Provide the [X, Y] coordinate of the cell's center where the given text is located.  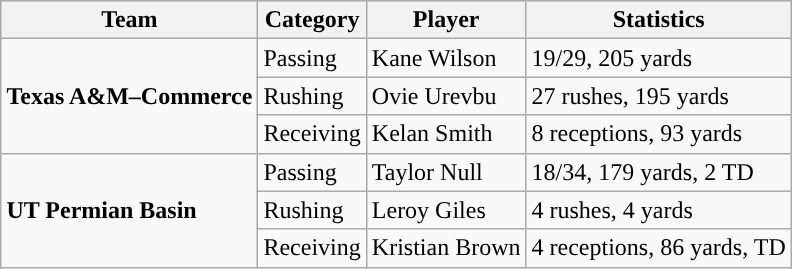
Ovie Urevbu [446, 96]
Leroy Giles [446, 210]
Texas A&M–Commerce [130, 96]
Category [312, 20]
Kane Wilson [446, 58]
19/29, 205 yards [658, 58]
Kristian Brown [446, 248]
Player [446, 20]
Taylor Null [446, 172]
Team [130, 20]
Statistics [658, 20]
8 receptions, 93 yards [658, 134]
4 receptions, 86 yards, TD [658, 248]
27 rushes, 195 yards [658, 96]
18/34, 179 yards, 2 TD [658, 172]
4 rushes, 4 yards [658, 210]
Kelan Smith [446, 134]
UT Permian Basin [130, 210]
